Pinpoint the cell where the given text exists, returning its (X, Y) midpoint coordinate. 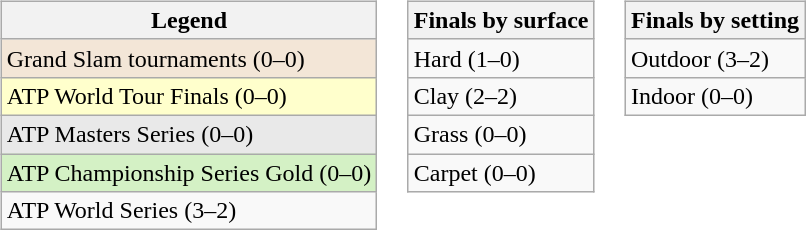
Legend (188, 20)
Grass (0–0) (501, 134)
Clay (2–2) (501, 96)
ATP Championship Series Gold (0–0) (188, 173)
Hard (1–0) (501, 58)
ATP Masters Series (0–0) (188, 134)
Carpet (0–0) (501, 173)
Outdoor (3–2) (714, 58)
ATP World Series (3–2) (188, 211)
Indoor (0–0) (714, 96)
Finals by surface (501, 20)
Grand Slam tournaments (0–0) (188, 58)
Finals by setting (714, 20)
ATP World Tour Finals (0–0) (188, 96)
